Identify which cell holds the provided text, then report its (X, Y) central coordinate. 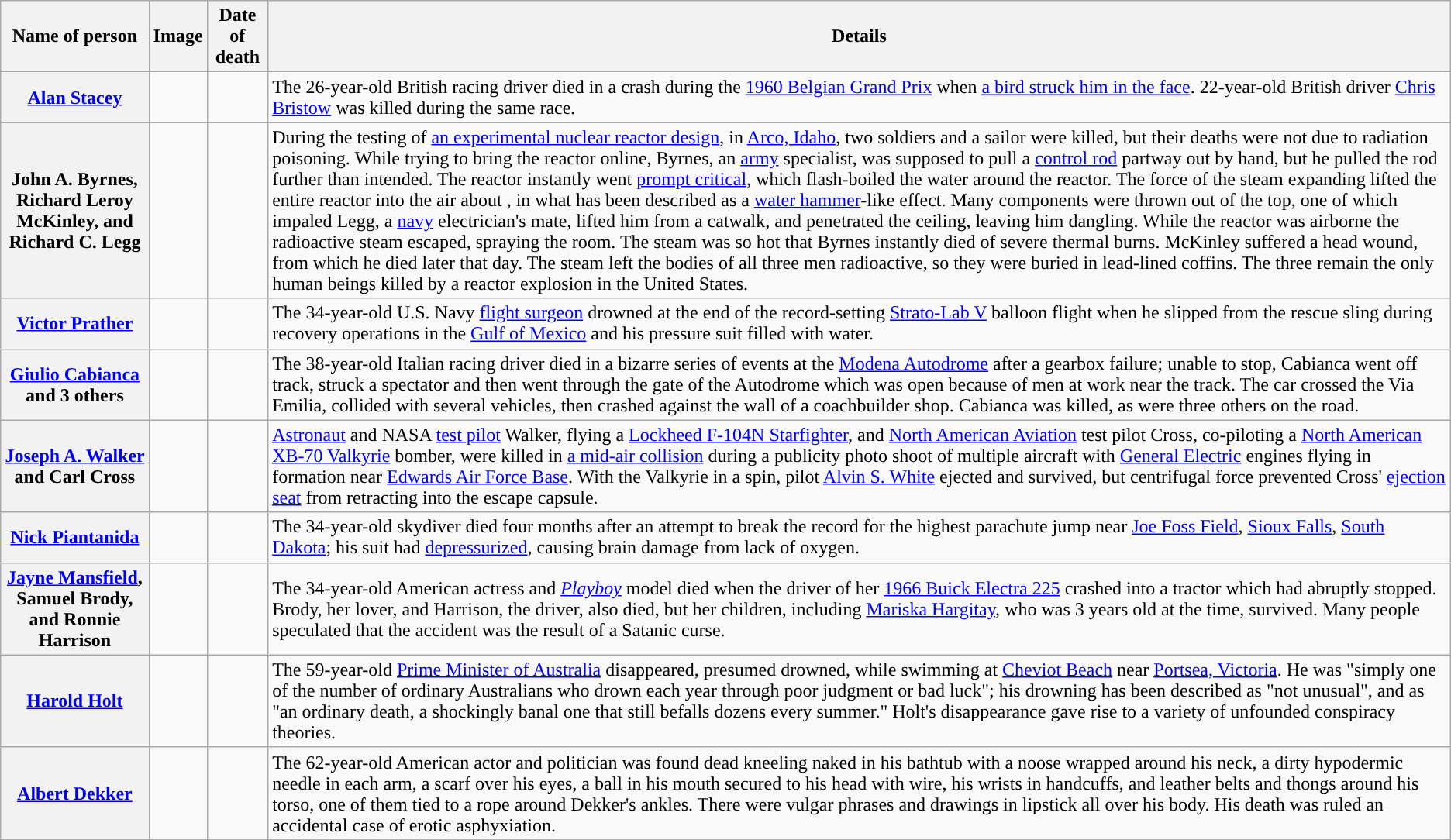
Albert Dekker (74, 794)
Jayne Mansfield, Samuel Brody, and Ronnie Harrison (74, 609)
John A. Byrnes, Richard Leroy McKinley, and Richard C. Legg (74, 211)
Image (178, 36)
Joseph A. Walker and Carl Cross (74, 466)
Nick Piantanida (74, 538)
Name of person (74, 36)
Alan Stacey (74, 98)
Harold Holt (74, 701)
Details (860, 36)
Date of death (237, 36)
Giulio Cabianca and 3 others (74, 384)
Victor Prather (74, 324)
